Pinpoint the cell where the given text exists, returning its (x, y) midpoint coordinate. 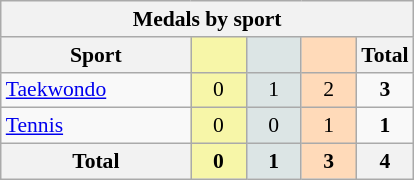
2 (328, 90)
Sport (96, 55)
Taekwondo (96, 90)
Medals by sport (208, 19)
Tennis (96, 126)
4 (384, 162)
